For the text-containing cell, return its midpoint in (x, y) coordinate format. 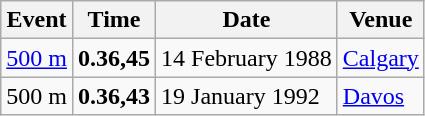
Venue (380, 20)
19 January 1992 (247, 96)
0.36,45 (114, 58)
Event (37, 20)
14 February 1988 (247, 58)
Davos (380, 96)
Time (114, 20)
0.36,43 (114, 96)
Calgary (380, 58)
Date (247, 20)
